From the cell containing the given text, extract its center point as (x, y) coordinate. 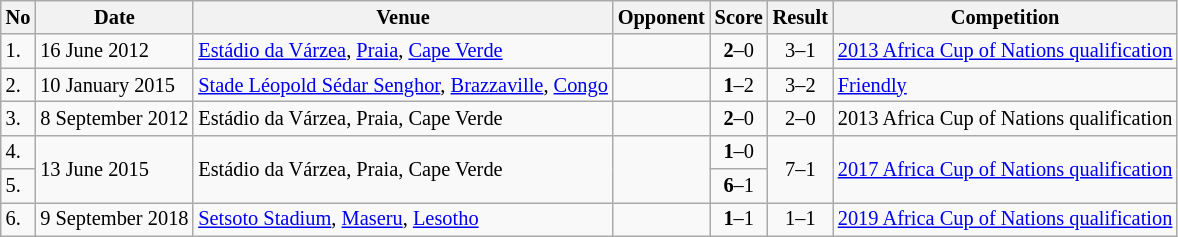
6–1 (739, 186)
Friendly (1005, 85)
2017 Africa Cup of Nations qualification (1005, 168)
2. (18, 85)
3. (18, 118)
9 September 2018 (114, 219)
10 January 2015 (114, 85)
3–2 (800, 85)
7–1 (800, 168)
Setsoto Stadium, Maseru, Lesotho (402, 219)
Venue (402, 17)
3–1 (800, 51)
2019 Africa Cup of Nations qualification (1005, 219)
13 June 2015 (114, 168)
8 September 2012 (114, 118)
Opponent (662, 17)
4. (18, 152)
Date (114, 17)
1–0 (739, 152)
No (18, 17)
1. (18, 51)
6. (18, 219)
Competition (1005, 17)
Result (800, 17)
1–2 (739, 85)
5. (18, 186)
16 June 2012 (114, 51)
Score (739, 17)
Stade Léopold Sédar Senghor, Brazzaville, Congo (402, 85)
